Provide the [X, Y] coordinate of the cell's center where the given text is located.  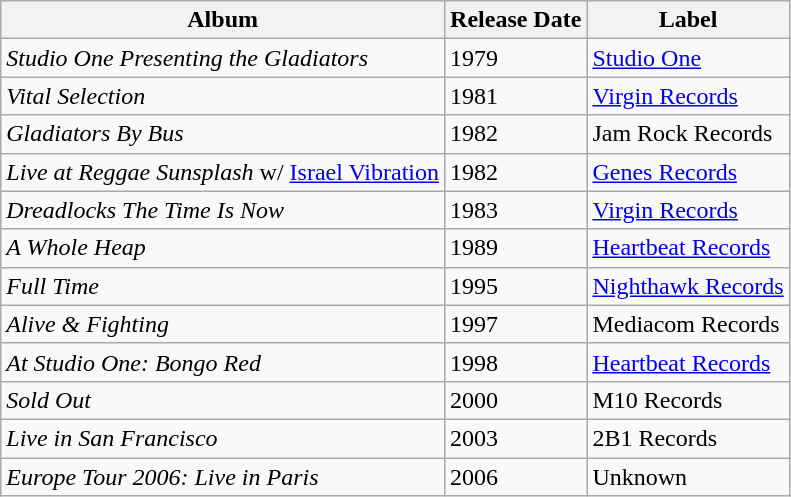
A Whole Heap [223, 248]
1981 [516, 96]
Label [688, 20]
2003 [516, 438]
Dreadlocks The Time Is Now [223, 210]
1979 [516, 58]
At Studio One: Bongo Red [223, 362]
Unknown [688, 477]
Live at Reggae Sunsplash w/ Israel Vibration [223, 172]
Alive & Fighting [223, 324]
2B1 Records [688, 438]
Mediacom Records [688, 324]
Album [223, 20]
Live in San Francisco [223, 438]
2006 [516, 477]
Release Date [516, 20]
Full Time [223, 286]
Europe Tour 2006: Live in Paris [223, 477]
1998 [516, 362]
Vital Selection [223, 96]
Jam Rock Records [688, 134]
Gladiators By Bus [223, 134]
Nighthawk Records [688, 286]
Sold Out [223, 400]
Studio One [688, 58]
2000 [516, 400]
1989 [516, 248]
Genes Records [688, 172]
1995 [516, 286]
Studio One Presenting the Gladiators [223, 58]
1983 [516, 210]
M10 Records [688, 400]
1997 [516, 324]
